Identify which cell holds the provided text, then report its [x, y] central coordinate. 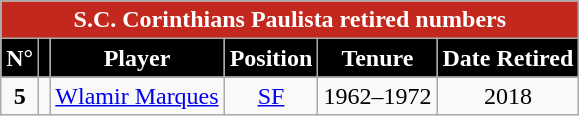
1962–1972 [378, 96]
Date Retired [508, 58]
Position [271, 58]
2018 [508, 96]
Wlamir Marques [137, 96]
5 [20, 96]
Player [137, 58]
Tenure [378, 58]
S.C. Corinthians Paulista retired numbers [290, 20]
N° [20, 58]
SF [271, 96]
